From the cell containing the given text, extract its center point as [x, y] coordinate. 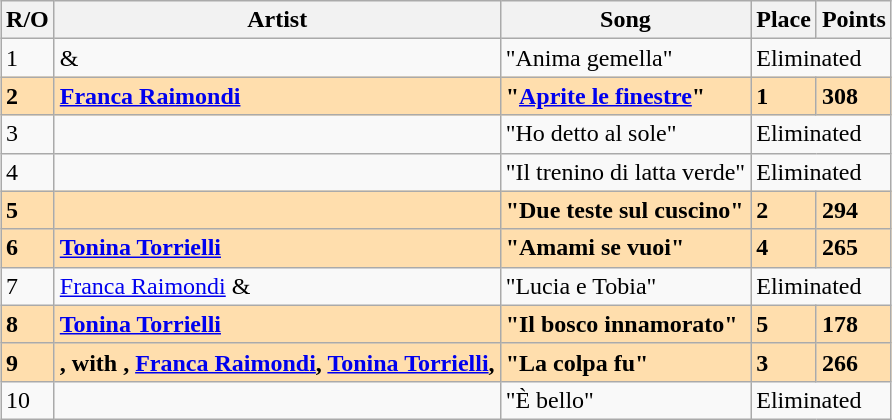
308 [854, 96]
"Aprite le finestre" [626, 96]
9 [28, 362]
Place [784, 20]
"Il trenino di latta verde" [626, 172]
Song [626, 20]
6 [28, 248]
Points [854, 20]
8 [28, 324]
"Lucia e Tobia" [626, 286]
Artist [277, 20]
266 [854, 362]
Franca Raimondi [277, 96]
265 [854, 248]
"Il bosco innamorato" [626, 324]
, with , Franca Raimondi, Tonina Torrielli, [277, 362]
"Due teste sul cuscino" [626, 210]
"La colpa fu" [626, 362]
7 [28, 286]
"Anima gemella" [626, 58]
294 [854, 210]
& [277, 58]
178 [854, 324]
"È bello" [626, 400]
Franca Raimondi & [277, 286]
10 [28, 400]
"Amami se vuoi" [626, 248]
"Ho detto al sole" [626, 134]
R/O [28, 20]
